Detect which cell encompasses the target text, then output its [x, y] center coordinate. 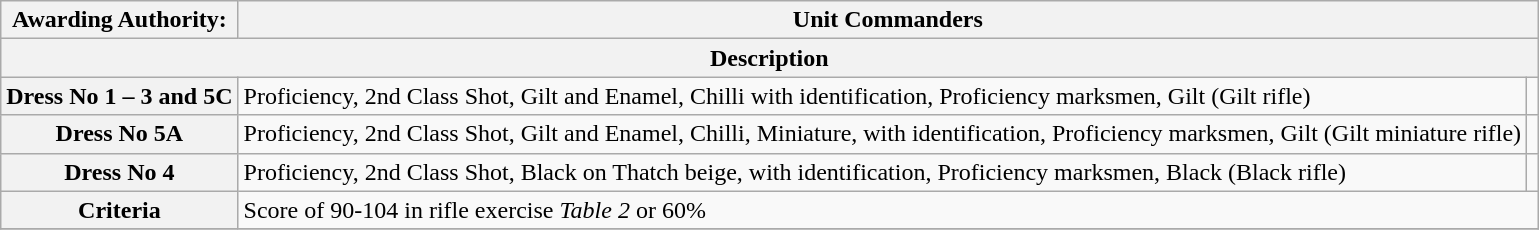
Awarding Authority: [120, 20]
Dress No 5A [120, 134]
Description [770, 58]
Dress No 4 [120, 172]
Score of 90-104 in rifle exercise Table 2 or 60% [888, 210]
Proficiency, 2nd Class Shot, Gilt and Enamel, Chilli, Miniature, with identification, Proficiency marksmen, Gilt (Gilt miniature rifle) [882, 134]
Unit Commanders [888, 20]
Proficiency, 2nd Class Shot, Gilt and Enamel, Chilli with identification, Proficiency marksmen, Gilt (Gilt rifle) [882, 96]
Proficiency, 2nd Class Shot, Black on Thatch beige, with identification, Proficiency marksmen, Black (Black rifle) [882, 172]
Criteria [120, 210]
Dress No 1 – 3 and 5C [120, 96]
